Pinpoint the cell where the given text exists, returning its (X, Y) midpoint coordinate. 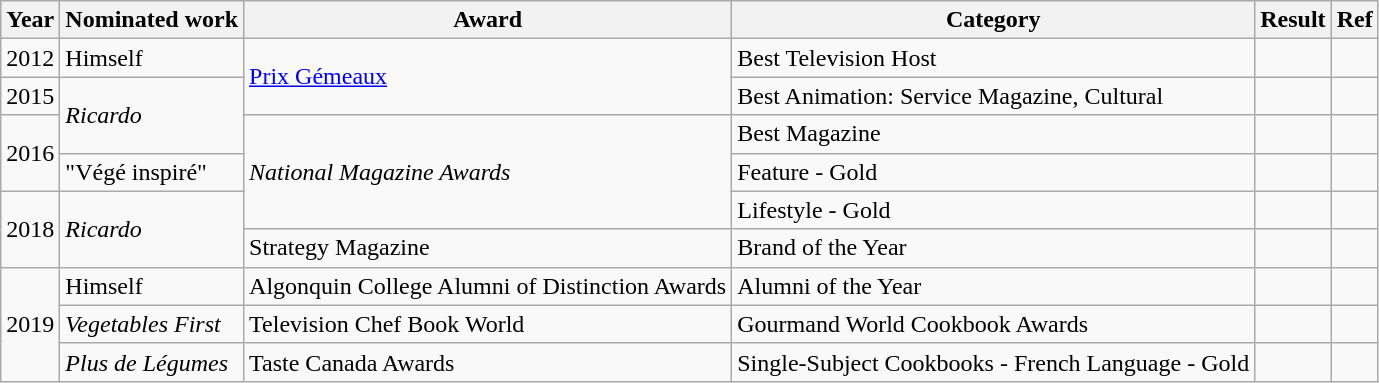
Best Magazine (994, 134)
Taste Canada Awards (488, 362)
National Magazine Awards (488, 172)
Award (488, 20)
Ref (1354, 20)
Year (30, 20)
Algonquin College Alumni of Distinction Awards (488, 286)
Plus de Légumes (152, 362)
Vegetables First (152, 324)
Result (1293, 20)
Nominated work (152, 20)
Best Television Host (994, 58)
Prix Gémeaux (488, 77)
2015 (30, 96)
"Végé inspiré" (152, 172)
2019 (30, 324)
Lifestyle - Gold (994, 210)
2018 (30, 229)
2016 (30, 153)
Brand of the Year (994, 248)
Strategy Magazine (488, 248)
Television Chef Book World (488, 324)
Feature - Gold (994, 172)
Gourmand World Cookbook Awards (994, 324)
Category (994, 20)
Alumni of the Year (994, 286)
2012 (30, 58)
Best Animation: Service Magazine, Cultural (994, 96)
Single-Subject Cookbooks - French Language - Gold (994, 362)
